Output the [X, Y] coordinate of the center of the cell containing the given text.  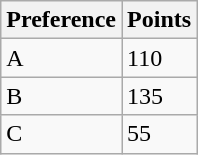
110 [160, 58]
135 [160, 96]
A [62, 58]
B [62, 96]
Preference [62, 20]
C [62, 134]
55 [160, 134]
Points [160, 20]
